Provide the [x, y] coordinate of the cell's center where the given text is located.  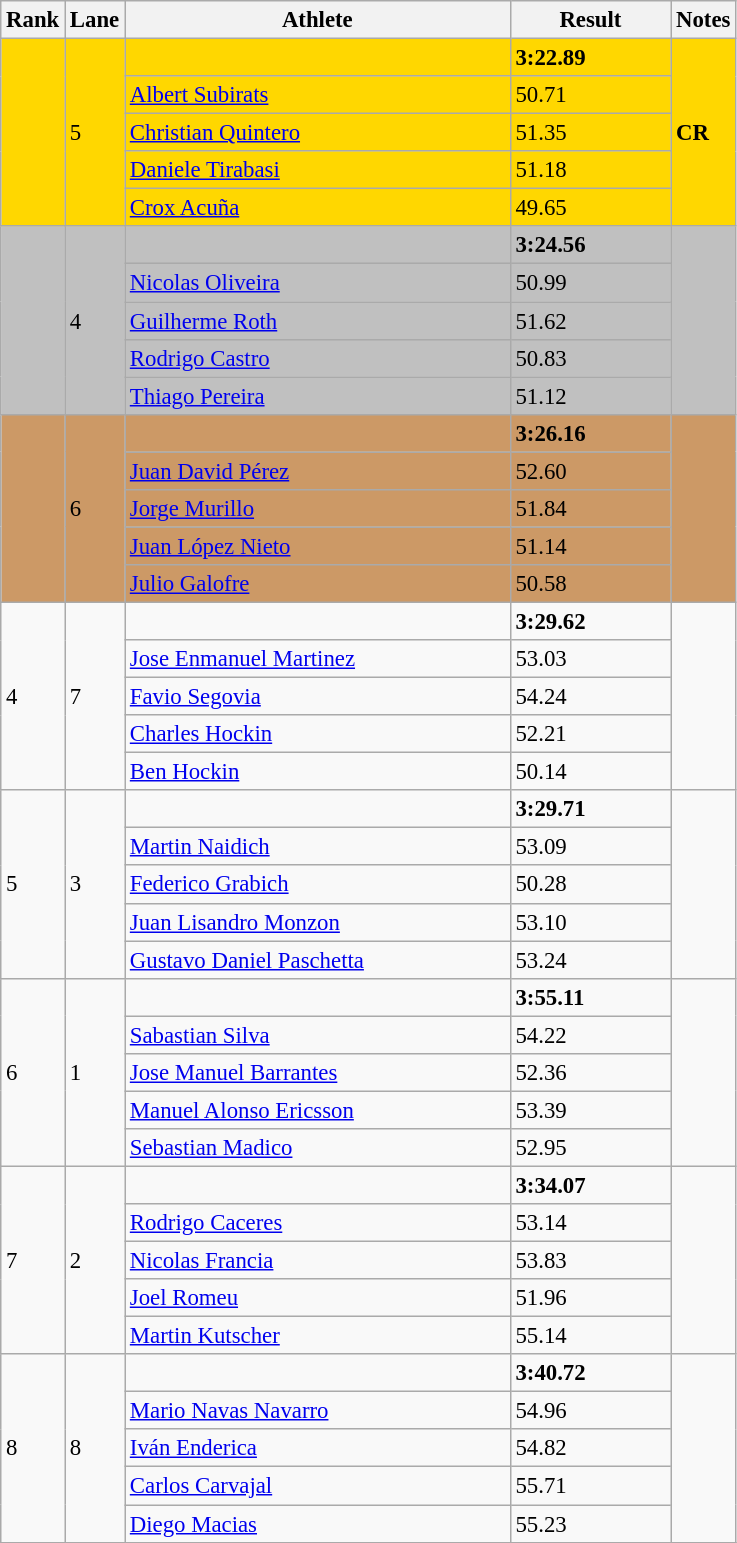
Manuel Alonso Ericsson [318, 1110]
Juan Lisandro Monzon [318, 922]
51.62 [590, 321]
Joel Romeu [318, 1298]
50.71 [590, 95]
51.35 [590, 133]
51.84 [590, 509]
Jose Enmanuel Martinez [318, 659]
2 [95, 1260]
Thiago Pereira [318, 396]
Mario Navas Navarro [318, 1411]
55.71 [590, 1486]
52.36 [590, 1073]
3 [95, 884]
Favio Segovia [318, 697]
55.23 [590, 1524]
49.65 [590, 208]
53.03 [590, 659]
Athlete [318, 20]
3:26.16 [590, 433]
Sabastian Silva [318, 1035]
3:29.62 [590, 621]
Diego Macias [318, 1524]
52.60 [590, 471]
Crox Acuña [318, 208]
Rank [33, 20]
51.18 [590, 170]
52.21 [590, 734]
50.58 [590, 584]
55.14 [590, 1336]
Sebastian Madico [318, 1148]
Jose Manuel Barrantes [318, 1073]
Carlos Carvajal [318, 1486]
Juan David Pérez [318, 471]
51.12 [590, 396]
50.14 [590, 772]
3:24.56 [590, 245]
Lane [95, 20]
3:34.07 [590, 1185]
Christian Quintero [318, 133]
Gustavo Daniel Paschetta [318, 960]
Martin Naidich [318, 847]
51.96 [590, 1298]
Nicolas Francia [318, 1261]
53.14 [590, 1223]
Jorge Murillo [318, 509]
3:29.71 [590, 809]
52.95 [590, 1148]
Guilherme Roth [318, 321]
Martin Kutscher [318, 1336]
1 [95, 1072]
51.14 [590, 546]
Notes [704, 20]
Federico Grabich [318, 885]
CR [704, 133]
54.22 [590, 1035]
3:55.11 [590, 997]
Julio Galofre [318, 584]
3:22.89 [590, 58]
3:40.72 [590, 1373]
Nicolas Oliveira [318, 283]
Daniele Tirabasi [318, 170]
53.10 [590, 922]
Iván Enderica [318, 1449]
50.28 [590, 885]
54.96 [590, 1411]
Rodrigo Castro [318, 358]
54.24 [590, 697]
Rodrigo Caceres [318, 1223]
53.24 [590, 960]
Ben Hockin [318, 772]
50.99 [590, 283]
53.09 [590, 847]
Juan López Nieto [318, 546]
Charles Hockin [318, 734]
Result [590, 20]
53.39 [590, 1110]
54.82 [590, 1449]
53.83 [590, 1261]
50.83 [590, 358]
Albert Subirats [318, 95]
